Find where the given text appears and provide that cell's center as [X, Y] coordinate. 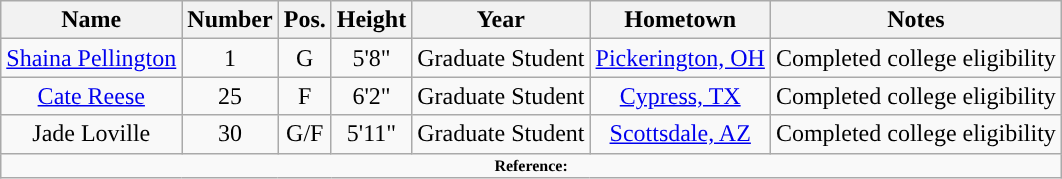
Shaina Pellington [92, 58]
6'2" [371, 96]
Pickerington, OH [680, 58]
5'11" [371, 134]
G [304, 58]
Number [230, 20]
30 [230, 134]
Height [371, 20]
Cate Reese [92, 96]
G/F [304, 134]
1 [230, 58]
Scottsdale, AZ [680, 134]
25 [230, 96]
Name [92, 20]
Year [501, 20]
Notes [916, 20]
Reference: [532, 165]
Hometown [680, 20]
Pos. [304, 20]
5'8" [371, 58]
Jade Loville [92, 134]
Cypress, TX [680, 96]
F [304, 96]
